Provide the (X, Y) coordinate of the cell's center where the given text is located.  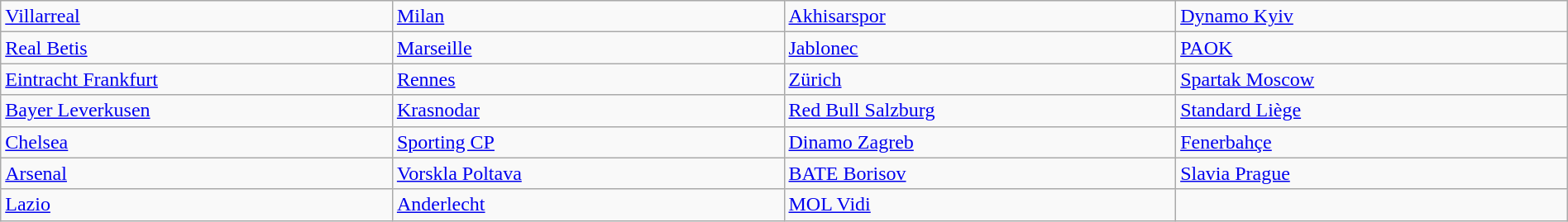
BATE Borisov (980, 173)
Villarreal (197, 17)
Red Bull Salzburg (980, 111)
Fenerbahçe (1372, 142)
Standard Liège (1372, 111)
Real Betis (197, 48)
Arsenal (197, 173)
Jablonec (980, 48)
Anderlecht (588, 205)
Vorskla Poltava (588, 173)
Dynamo Kyiv (1372, 17)
Sporting CP (588, 142)
Lazio (197, 205)
Krasnodar (588, 111)
Akhisarspor (980, 17)
Zürich (980, 79)
Spartak Moscow (1372, 79)
Bayer Leverkusen (197, 111)
Slavia Prague (1372, 173)
Chelsea (197, 142)
Rennes (588, 79)
Dinamo Zagreb (980, 142)
Milan (588, 17)
Eintracht Frankfurt (197, 79)
Marseille (588, 48)
PAOK (1372, 48)
MOL Vidi (980, 205)
